Output the [X, Y] coordinate of the center of the cell containing the given text.  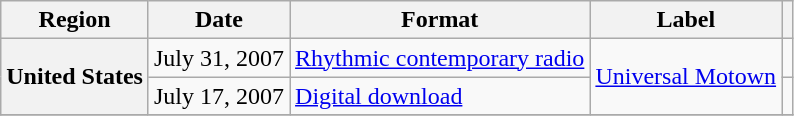
Rhythmic contemporary radio [440, 58]
July 17, 2007 [218, 96]
Label [686, 20]
United States [75, 77]
Date [218, 20]
Digital download [440, 96]
Universal Motown [686, 77]
Format [440, 20]
Region [75, 20]
July 31, 2007 [218, 58]
